Locate the cell with the specified text and output its (X, Y) center coordinate. 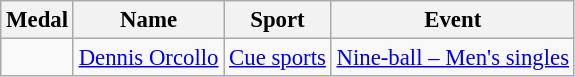
Dennis Orcollo (148, 58)
Cue sports (278, 58)
Sport (278, 20)
Medal (38, 20)
Nine-ball – Men's singles (452, 58)
Event (452, 20)
Name (148, 20)
